Determine the [X, Y] coordinate at the center of the cell enclosing the given text.  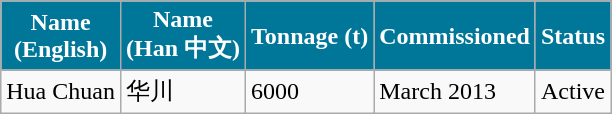
Name(English) [61, 36]
Tonnage (t) [310, 36]
Name(Han 中文) [182, 36]
Active [572, 92]
Hua Chuan [61, 92]
Commissioned [455, 36]
6000 [310, 92]
华川 [182, 92]
March 2013 [455, 92]
Status [572, 36]
